Output the (X, Y) coordinate of the center of the cell containing the given text.  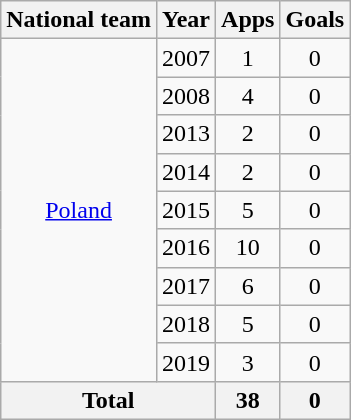
2014 (186, 172)
6 (248, 286)
2019 (186, 362)
Goals (315, 20)
2018 (186, 324)
4 (248, 96)
2015 (186, 210)
38 (248, 400)
Total (108, 400)
National team (79, 20)
Poland (79, 210)
Apps (248, 20)
2007 (186, 58)
2016 (186, 248)
1 (248, 58)
Year (186, 20)
3 (248, 362)
2017 (186, 286)
2013 (186, 134)
2008 (186, 96)
10 (248, 248)
